Pinpoint the cell where the given text exists, returning its (X, Y) midpoint coordinate. 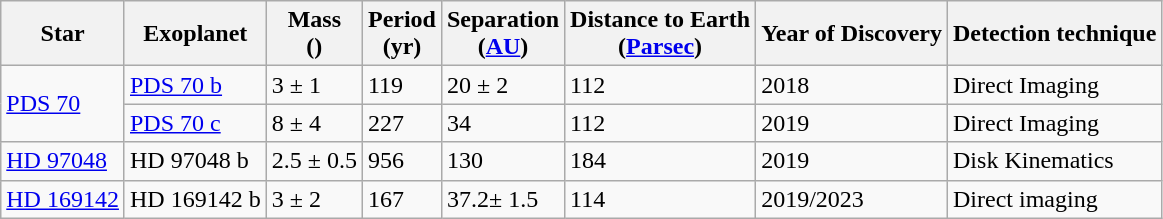
HD 169142 (63, 199)
Exoplanet (195, 34)
37.2± 1.5 (502, 199)
PDS 70 (63, 104)
Disk Kinematics (1055, 161)
184 (660, 161)
Separation(AU) (502, 34)
HD 97048 (63, 161)
130 (502, 161)
34 (502, 123)
HD 169142 b (195, 199)
2.5 ± 0.5 (314, 161)
Star (63, 34)
3 ± 1 (314, 85)
HD 97048 b (195, 161)
114 (660, 199)
Direct imaging (1055, 199)
3 ± 2 (314, 199)
PDS 70 c (195, 123)
Detection technique (1055, 34)
956 (402, 161)
119 (402, 85)
2019/2023 (852, 199)
Mass() (314, 34)
8 ± 4 (314, 123)
Year of Discovery (852, 34)
20 ± 2 (502, 85)
Distance to Earth(Parsec) (660, 34)
PDS 70 b (195, 85)
Period(yr) (402, 34)
227 (402, 123)
2018 (852, 85)
167 (402, 199)
